Identify which cell holds the provided text, then report its (X, Y) central coordinate. 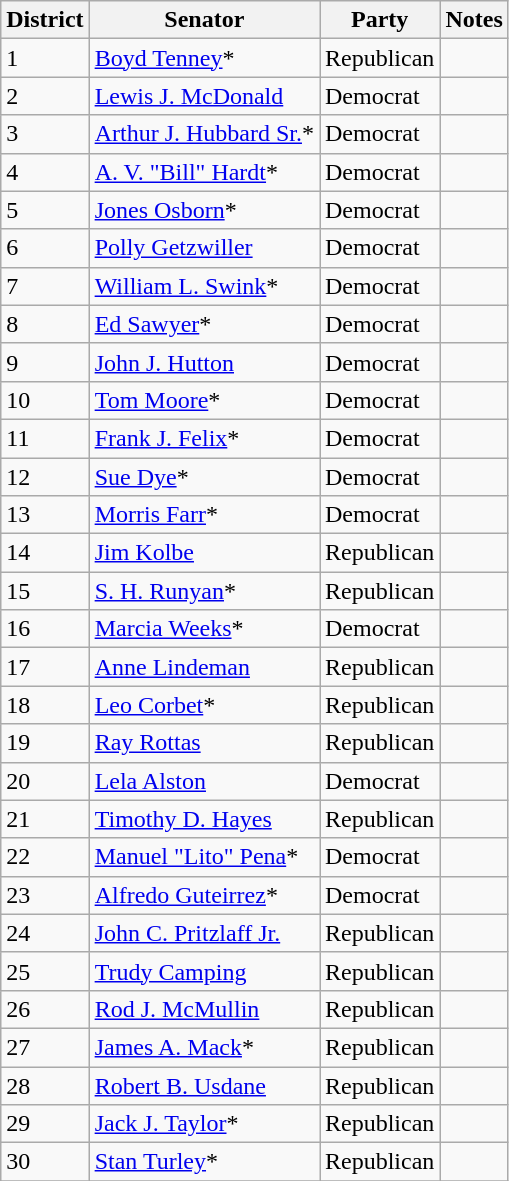
2 (45, 96)
Trudy Camping (204, 971)
Rod J. McMullin (204, 1009)
Arthur J. Hubbard Sr.* (204, 134)
22 (45, 857)
Alfredo Guteirrez* (204, 895)
3 (45, 134)
19 (45, 743)
Morris Farr* (204, 515)
James A. Mack* (204, 1047)
6 (45, 248)
Party (380, 20)
27 (45, 1047)
28 (45, 1085)
23 (45, 895)
Jim Kolbe (204, 553)
1 (45, 58)
15 (45, 591)
Ray Rottas (204, 743)
John J. Hutton (204, 362)
Robert B. Usdane (204, 1085)
Boyd Tenney* (204, 58)
7 (45, 286)
John C. Pritzlaff Jr. (204, 933)
11 (45, 438)
Marcia Weeks* (204, 629)
Notes (474, 20)
9 (45, 362)
Frank J. Felix* (204, 438)
Sue Dye* (204, 477)
10 (45, 400)
14 (45, 553)
Tom Moore* (204, 400)
21 (45, 819)
16 (45, 629)
5 (45, 210)
18 (45, 705)
Stan Turley* (204, 1162)
17 (45, 667)
Manuel "Lito" Pena* (204, 857)
Jack J. Taylor* (204, 1124)
Lewis J. McDonald (204, 96)
4 (45, 172)
29 (45, 1124)
Anne Lindeman (204, 667)
12 (45, 477)
Lela Alston (204, 781)
Jones Osborn* (204, 210)
13 (45, 515)
William L. Swink* (204, 286)
S. H. Runyan* (204, 591)
Polly Getzwiller (204, 248)
8 (45, 324)
30 (45, 1162)
Leo Corbet* (204, 705)
Ed Sawyer* (204, 324)
20 (45, 781)
A. V. "Bill" Hardt* (204, 172)
24 (45, 933)
26 (45, 1009)
25 (45, 971)
District (45, 20)
Timothy D. Hayes (204, 819)
Senator (204, 20)
